Capture the cell that displays the provided text and extract its [x, y] central coordinate. 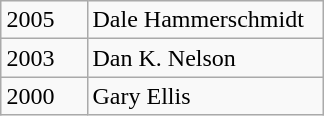
2003 [44, 58]
Gary Ellis [205, 96]
Dan K. Nelson [205, 58]
Dale Hammerschmidt [205, 20]
2000 [44, 96]
2005 [44, 20]
